Identify which cell holds the provided text, then report its (X, Y) central coordinate. 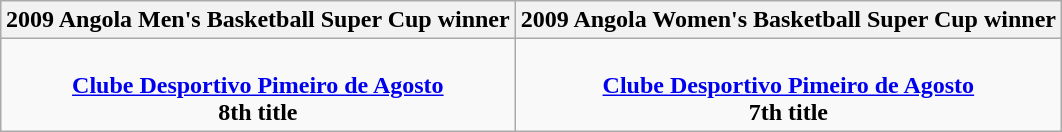
2009 Angola Women's Basketball Super Cup winner (788, 20)
Clube Desportivo Pimeiro de Agosto7th title (788, 85)
Clube Desportivo Pimeiro de Agosto8th title (258, 85)
2009 Angola Men's Basketball Super Cup winner (258, 20)
